Return (X, Y) of the center of cell containing provided text 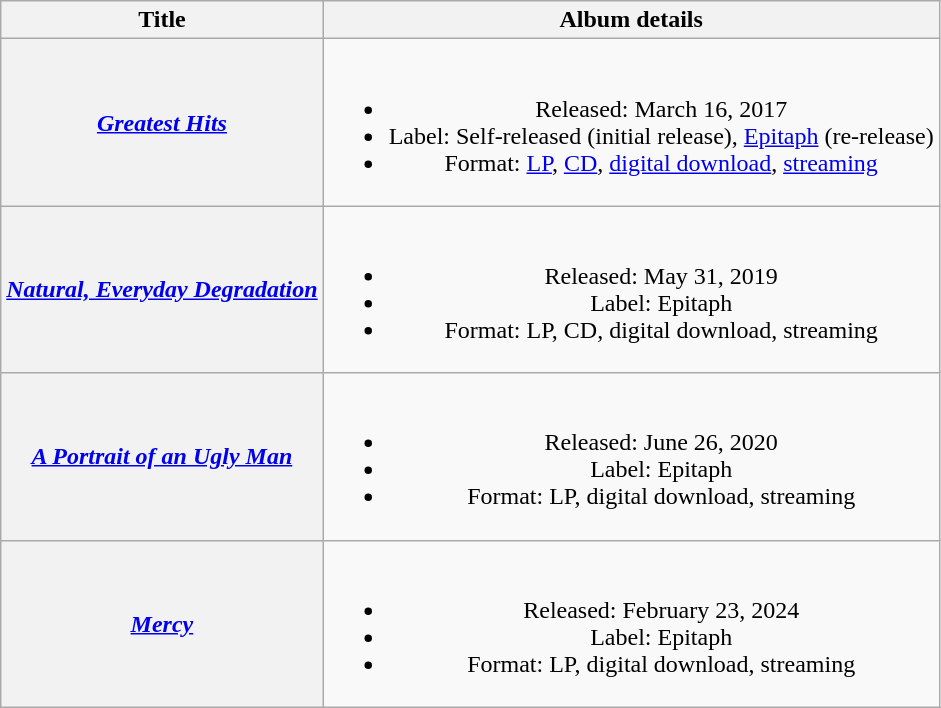
Released: June 26, 2020Label: EpitaphFormat: LP, digital download, streaming (631, 456)
Released: February 23, 2024Label: EpitaphFormat: LP, digital download, streaming (631, 624)
Greatest Hits (162, 122)
Released: May 31, 2019Label: EpitaphFormat: LP, CD, digital download, streaming (631, 290)
Album details (631, 20)
Mercy (162, 624)
Natural, Everyday Degradation (162, 290)
A Portrait of an Ugly Man (162, 456)
Title (162, 20)
Released: March 16, 2017Label: Self-released (initial release), Epitaph (re-release)Format: LP, CD, digital download, streaming (631, 122)
